Provide the (x, y) coordinate of the cell's center where the given text is located.  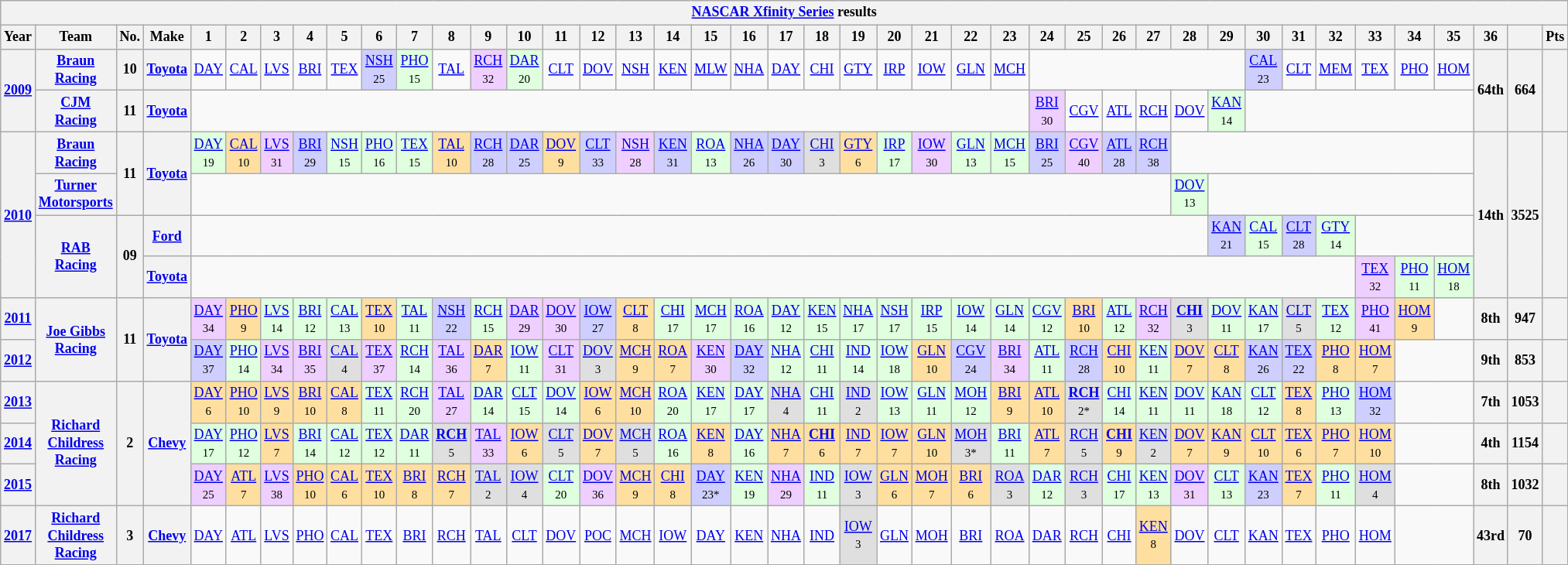
KAN23 (1263, 485)
NSH15 (345, 152)
15 (710, 37)
LVS14 (277, 319)
64th (1491, 90)
KAN (1263, 535)
TAL27 (452, 402)
PHO9 (243, 319)
KAN9 (1227, 443)
No. (130, 37)
MOH3* (971, 443)
BRI30 (1046, 111)
DAR7 (489, 361)
Pts (1556, 37)
PHO7 (1336, 443)
BRI8 (415, 485)
KAN14 (1227, 111)
DAY30 (786, 152)
IOW27 (598, 319)
ATL12 (1119, 319)
7 (415, 37)
RCH15 (489, 319)
TEX22 (1299, 361)
TEX11 (379, 402)
PHO16 (379, 152)
17 (786, 37)
BRI14 (310, 443)
GLN6 (895, 485)
NASCAR Xfinity Series results (785, 12)
NSH25 (379, 70)
PHO13 (1336, 402)
2009 (19, 90)
POC (598, 535)
BRI6 (971, 485)
CLT20 (561, 485)
MCH10 (635, 402)
ATL11 (1046, 361)
IND11 (822, 485)
KAN18 (1227, 402)
DOV14 (561, 402)
34 (1415, 37)
DAY25 (208, 485)
Joe Gibbs Racing (76, 339)
DOV31 (1190, 485)
BRI35 (310, 361)
25 (1084, 37)
DAY12 (786, 319)
ROA (1010, 535)
IOW4 (525, 485)
PHO14 (243, 361)
CHI14 (1119, 402)
1032 (1525, 485)
TAL10 (452, 152)
NSH22 (452, 319)
KAN26 (1263, 361)
DAY34 (208, 319)
CAL15 (1263, 236)
BRI9 (1010, 402)
Team (76, 37)
IRP (895, 70)
9 (489, 37)
CGV12 (1046, 319)
KEN13 (1153, 485)
TEX6 (1299, 443)
NHA4 (786, 402)
32 (1336, 37)
CGV (1084, 111)
27 (1153, 37)
28 (1190, 37)
BRI34 (1010, 361)
ROA3 (1010, 485)
CAL4 (345, 361)
23 (1010, 37)
TAL36 (452, 361)
MLW (710, 70)
MEM (1336, 70)
16 (749, 37)
CLT12 (1263, 402)
29 (1227, 37)
RCH14 (415, 361)
HOM7 (1375, 361)
36 (1491, 37)
31 (1299, 37)
947 (1525, 319)
14 (673, 37)
TEX8 (1299, 402)
8 (452, 37)
BRI11 (1010, 443)
GLN11 (932, 402)
CJM Racing (76, 111)
5 (345, 37)
IND (822, 535)
2013 (19, 402)
CAL6 (345, 485)
35 (1453, 37)
DAY6 (208, 402)
2011 (19, 319)
DAY23* (710, 485)
IRP17 (895, 152)
7th (1491, 402)
NHA29 (786, 485)
NHA12 (786, 361)
DOV36 (598, 485)
DOV3 (598, 361)
CHI9 (1119, 443)
DAR14 (489, 402)
664 (1525, 90)
CGV24 (971, 361)
CLT33 (598, 152)
DAY32 (749, 361)
2010 (19, 215)
CLT31 (561, 361)
LVS7 (277, 443)
KEN19 (749, 485)
24 (1046, 37)
NHA26 (749, 152)
4 (310, 37)
LVS9 (277, 402)
HOM4 (1375, 485)
MCH15 (1010, 152)
TAL11 (415, 319)
70 (1525, 535)
RCH20 (415, 402)
HOM10 (1375, 443)
ATL28 (1119, 152)
IOW18 (895, 361)
GLN13 (971, 152)
GTY6 (858, 152)
CAL13 (345, 319)
RAB Racing (76, 257)
21 (932, 37)
KEN15 (822, 319)
20 (895, 37)
HOM18 (1453, 277)
TEX32 (1375, 277)
KEN2 (1153, 443)
KAN17 (1263, 319)
TAL33 (489, 443)
IOW11 (525, 361)
MOH12 (971, 402)
DOV30 (561, 319)
IND2 (858, 402)
DAR29 (525, 319)
IRP15 (932, 319)
PHO12 (243, 443)
CLT15 (525, 402)
4th (1491, 443)
PHO8 (1336, 361)
09 (130, 257)
Turner Motorsports (76, 194)
DAR (1046, 535)
1154 (1525, 443)
12 (598, 37)
LVS34 (277, 361)
DOV9 (561, 152)
ROA7 (673, 361)
14th (1491, 215)
IOW30 (932, 152)
TEX15 (415, 152)
DAY19 (208, 152)
MCH5 (635, 443)
KAN21 (1227, 236)
IND14 (858, 361)
DAR11 (415, 443)
TAL2 (489, 485)
1053 (1525, 402)
BRI12 (310, 319)
43rd (1491, 535)
NHA17 (858, 319)
2014 (19, 443)
DOV13 (1190, 194)
18 (822, 37)
ATL10 (1046, 402)
HOM32 (1375, 402)
IOW13 (895, 402)
DAY16 (749, 443)
MCH17 (710, 319)
RCH38 (1153, 152)
TEX7 (1299, 485)
33 (1375, 37)
ROA13 (710, 152)
NSH28 (635, 152)
6 (379, 37)
KEN31 (673, 152)
CHI8 (673, 485)
IOW7 (895, 443)
NSH17 (895, 319)
BRI29 (310, 152)
CAL12 (345, 443)
BRI25 (1046, 152)
CAL23 (1263, 70)
CLT10 (1263, 443)
KEN30 (710, 361)
LVS38 (277, 485)
PHO15 (415, 70)
22 (971, 37)
NSH (635, 70)
NHA7 (786, 443)
RCH7 (452, 485)
2015 (19, 485)
CAL10 (243, 152)
13 (635, 37)
19 (858, 37)
DAY37 (208, 361)
CHI10 (1119, 361)
CAL8 (345, 402)
30 (1263, 37)
CLT13 (1227, 485)
TEX37 (379, 361)
GLN14 (1010, 319)
9th (1491, 361)
LVS31 (277, 152)
CLT28 (1299, 236)
RCH2* (1084, 402)
DAR20 (525, 70)
MOH7 (932, 485)
MOH (932, 535)
3525 (1525, 215)
ROA20 (673, 402)
DAR12 (1046, 485)
DAR25 (525, 152)
853 (1525, 361)
IND7 (858, 443)
GTY (858, 70)
Year (19, 37)
GTY14 (1336, 236)
CGV40 (1084, 152)
26 (1119, 37)
2017 (19, 535)
Ford (167, 236)
1 (208, 37)
Make (167, 37)
CHI6 (822, 443)
2012 (19, 361)
IOW14 (971, 319)
HOM9 (1415, 319)
RCH3 (1084, 485)
KEN17 (710, 402)
PHO41 (1375, 319)
